Provide the (x, y) coordinate of the cell's center where the given text is located.  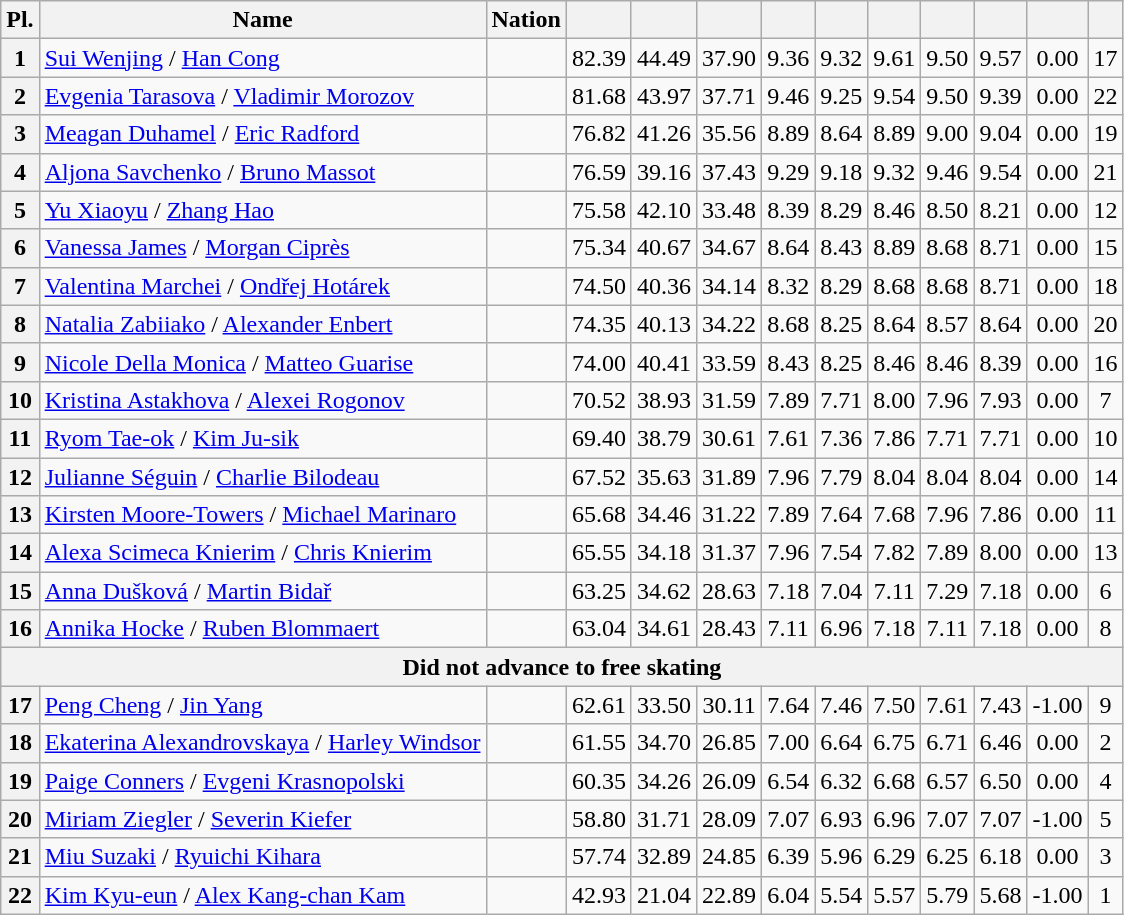
62.61 (598, 705)
38.79 (664, 438)
41.26 (664, 134)
42.93 (598, 895)
37.71 (730, 96)
34.46 (664, 515)
28.43 (730, 629)
69.40 (598, 438)
Ryom Tae-ok / Kim Ju-sik (262, 438)
43.97 (664, 96)
32.89 (664, 857)
67.52 (598, 477)
8.57 (948, 324)
Kirsten Moore-Towers / Michael Marinaro (262, 515)
Evgenia Tarasova / Vladimir Morozov (262, 96)
Paige Conners / Evgeni Krasnopolski (262, 781)
9.36 (788, 58)
81.68 (598, 96)
6.32 (842, 781)
34.18 (664, 553)
6.64 (842, 743)
7.29 (948, 591)
5.96 (842, 857)
Julianne Séguin / Charlie Bilodeau (262, 477)
6.93 (842, 819)
26.09 (730, 781)
74.00 (598, 362)
Miriam Ziegler / Severin Kiefer (262, 819)
7.68 (894, 515)
7.46 (842, 705)
7.93 (1000, 400)
40.13 (664, 324)
7.04 (842, 591)
40.36 (664, 286)
9.61 (894, 58)
6.50 (1000, 781)
40.41 (664, 362)
6.54 (788, 781)
22.89 (730, 895)
40.67 (664, 248)
9.00 (948, 134)
6.25 (948, 857)
Anna Dušková / Martin Bidař (262, 591)
33.50 (664, 705)
Nicole Della Monica / Matteo Guarise (262, 362)
Meagan Duhamel / Eric Radford (262, 134)
Alexa Scimeca Knierim / Chris Knierim (262, 553)
Ekaterina Alexandrovskaya / Harley Windsor (262, 743)
Did not advance to free skating (562, 667)
75.34 (598, 248)
38.93 (664, 400)
8.21 (1000, 210)
7.82 (894, 553)
37.43 (730, 172)
5.68 (1000, 895)
44.49 (664, 58)
Sui Wenjing / Han Cong (262, 58)
63.25 (598, 591)
39.16 (664, 172)
6.46 (1000, 743)
7.43 (1000, 705)
9.29 (788, 172)
28.63 (730, 591)
7.00 (788, 743)
5.54 (842, 895)
34.22 (730, 324)
6.68 (894, 781)
7.54 (842, 553)
34.61 (664, 629)
Peng Cheng / Jin Yang (262, 705)
34.62 (664, 591)
6.75 (894, 743)
6.57 (948, 781)
Kristina Astakhova / Alexei Rogonov (262, 400)
Miu Suzaki / Ryuichi Kihara (262, 857)
5.79 (948, 895)
74.50 (598, 286)
Name (262, 20)
Annika Hocke / Ruben Blommaert (262, 629)
35.56 (730, 134)
28.09 (730, 819)
58.80 (598, 819)
Kim Kyu-eun / Alex Kang-chan Kam (262, 895)
65.55 (598, 553)
31.71 (664, 819)
33.59 (730, 362)
70.52 (598, 400)
76.59 (598, 172)
Yu Xiaoyu / Zhang Hao (262, 210)
9.18 (842, 172)
5.57 (894, 895)
61.55 (598, 743)
42.10 (664, 210)
9.04 (1000, 134)
31.89 (730, 477)
76.82 (598, 134)
Natalia Zabiiako / Alexander Enbert (262, 324)
9.25 (842, 96)
26.85 (730, 743)
37.90 (730, 58)
30.61 (730, 438)
9.39 (1000, 96)
Vanessa James / Morgan Ciprès (262, 248)
7.36 (842, 438)
6.39 (788, 857)
34.67 (730, 248)
21.04 (664, 895)
6.71 (948, 743)
8.50 (948, 210)
7.50 (894, 705)
7.79 (842, 477)
30.11 (730, 705)
6.29 (894, 857)
8.32 (788, 286)
57.74 (598, 857)
63.04 (598, 629)
Nation (526, 20)
33.48 (730, 210)
9.57 (1000, 58)
Valentina Marchei / Ondřej Hotárek (262, 286)
24.85 (730, 857)
34.26 (664, 781)
34.14 (730, 286)
Pl. (20, 20)
34.70 (664, 743)
60.35 (598, 781)
31.22 (730, 515)
65.68 (598, 515)
31.59 (730, 400)
Aljona Savchenko / Bruno Massot (262, 172)
31.37 (730, 553)
6.18 (1000, 857)
75.58 (598, 210)
82.39 (598, 58)
35.63 (664, 477)
6.04 (788, 895)
74.35 (598, 324)
